For the text-containing cell, return its midpoint in (X, Y) coordinate format. 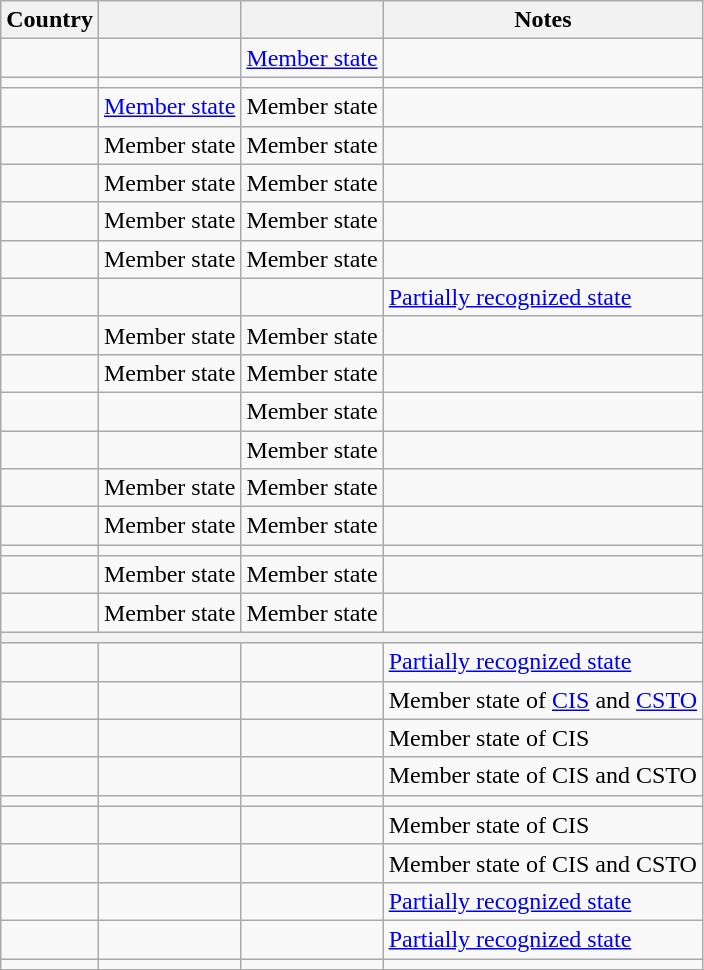
Country (50, 20)
Notes (542, 20)
